Extract the (x, y) coordinate from the center of the cell holding the provided text.  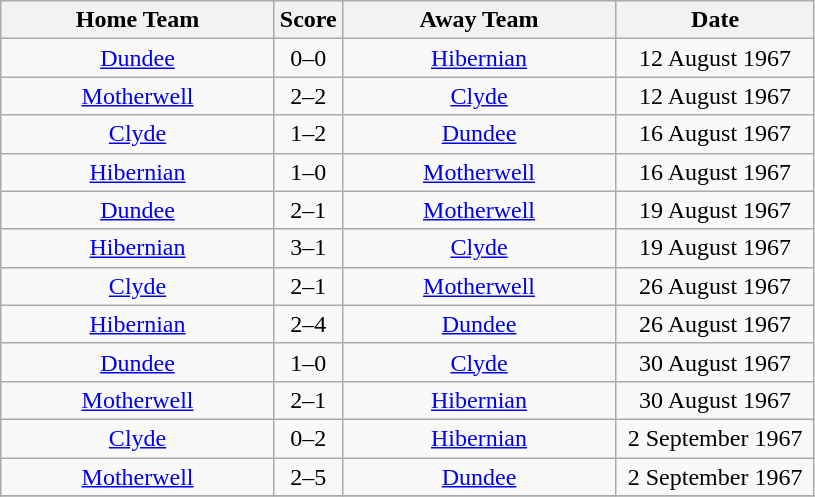
1–2 (308, 134)
Date (716, 20)
2–5 (308, 477)
Score (308, 20)
2–2 (308, 96)
Home Team (138, 20)
3–1 (308, 248)
2–4 (308, 324)
0–0 (308, 58)
Away Team (479, 20)
0–2 (308, 438)
